Capture the cell that displays the provided text and extract its (x, y) central coordinate. 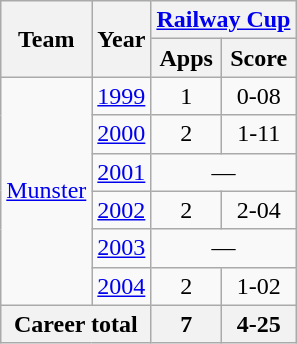
2003 (122, 248)
1999 (122, 96)
1-11 (258, 134)
1 (186, 96)
0-08 (258, 96)
4-25 (258, 324)
Munster (46, 191)
1-02 (258, 286)
2000 (122, 134)
2001 (122, 172)
Team (46, 39)
7 (186, 324)
Career total (76, 324)
2004 (122, 286)
2002 (122, 210)
2-04 (258, 210)
Apps (186, 58)
Railway Cup (224, 20)
Score (258, 58)
Year (122, 39)
